Search for the cell housing the specified text and yield its [x, y] center coordinate. 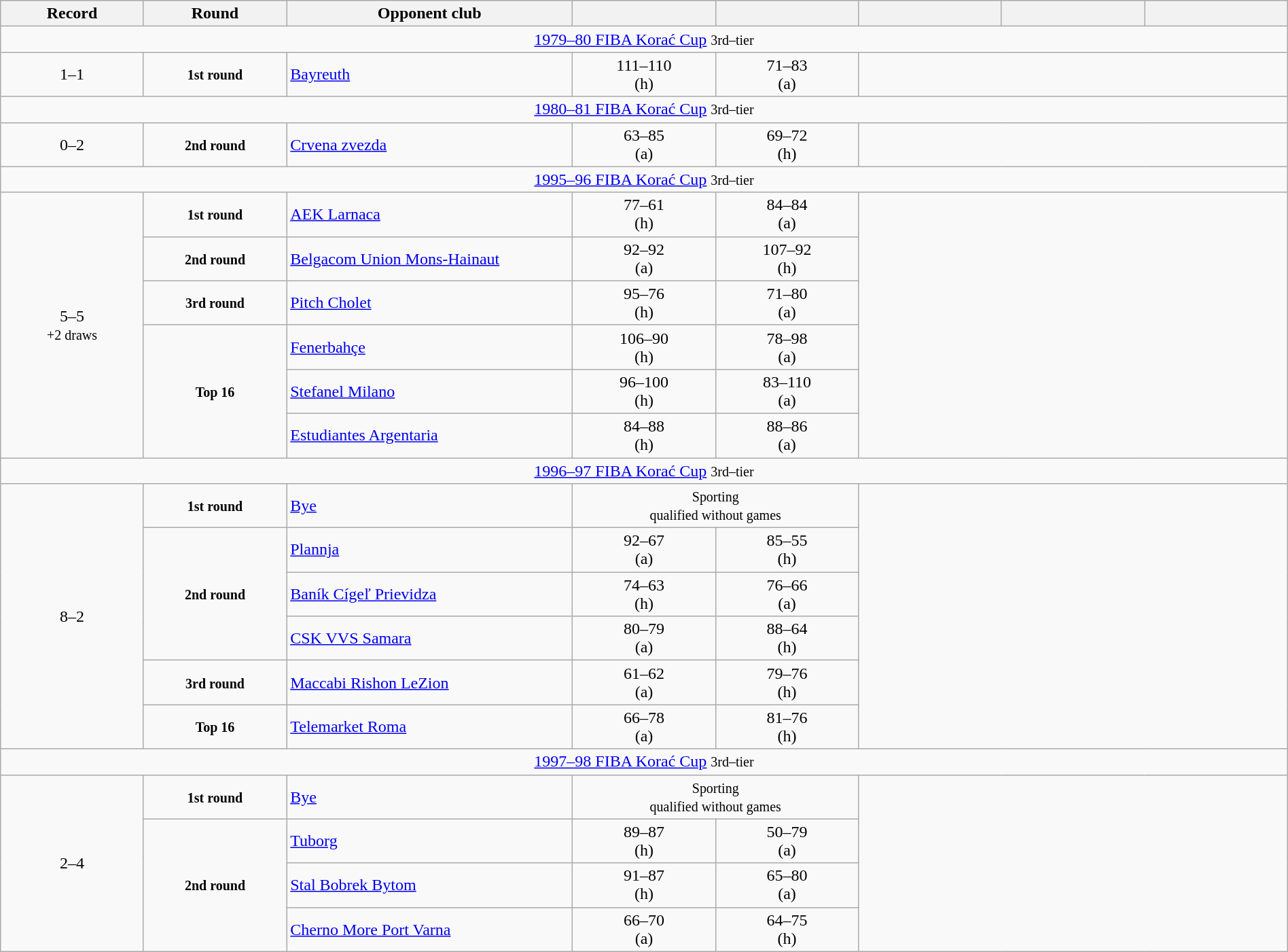
Crvena zvezda [429, 144]
85–55 (h) [787, 550]
61–62 (a) [644, 682]
69–72 (h) [787, 144]
111–110 (h) [644, 75]
95–76 (h) [644, 303]
Stal Bobrek Bytom [429, 885]
1995–96 FIBA Korać Cup 3rd–tier [644, 179]
Cherno More Port Varna [429, 930]
Estudiantes Argentaria [429, 435]
Bayreuth [429, 75]
92–92 (a) [644, 258]
71–80 (a) [787, 303]
Record [72, 14]
63–85 (a) [644, 144]
Telemarket Roma [429, 727]
1979–80 FIBA Korać Cup 3rd–tier [644, 39]
1997–98 FIBA Korać Cup 3rd–tier [644, 762]
Round [215, 14]
1–1 [72, 75]
Pitch Cholet [429, 303]
Fenerbahçe [429, 347]
66–78 (a) [644, 727]
Tuborg [429, 841]
91–87 (h) [644, 885]
74–63 (h) [644, 594]
77–61 (h) [644, 215]
76–66 (a) [787, 594]
1980–81 FIBA Korać Cup 3rd–tier [644, 109]
2–4 [72, 863]
96–100 (h) [644, 391]
AEK Larnaca [429, 215]
Baník Cígeľ Prievidza [429, 594]
Stefanel Milano [429, 391]
88–64 (h) [787, 639]
84–88 (h) [644, 435]
1996–97 FIBA Korać Cup 3rd–tier [644, 471]
107–92 (h) [787, 258]
88–86 (a) [787, 435]
CSK VVS Samara [429, 639]
78–98 (a) [787, 347]
80–79 (a) [644, 639]
79–76 (h) [787, 682]
89–87 (h) [644, 841]
50–79 (a) [787, 841]
65–80 (a) [787, 885]
8–2 [72, 616]
Opponent club [429, 14]
66–70 (a) [644, 930]
92–67 (a) [644, 550]
84–84 (a) [787, 215]
81–76 (h) [787, 727]
64–75 (h) [787, 930]
0–2 [72, 144]
Belgacom Union Mons-Hainaut [429, 258]
Plannja [429, 550]
83–110 (a) [787, 391]
106–90 (h) [644, 347]
71–83 (a) [787, 75]
Maccabi Rishon LeZion [429, 682]
5–5+2 draws [72, 325]
